Find where the given text appears and provide that cell's center as [X, Y] coordinate. 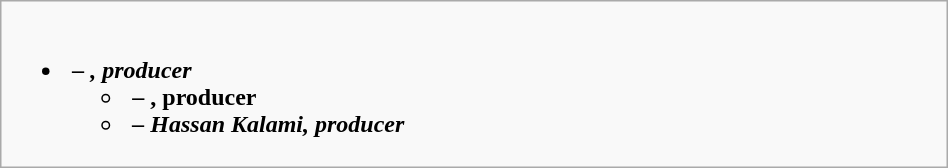
– , producer – , producer – Hassan Kalami, producer [474, 84]
